Provide the (X, Y) coordinate of the cell's center where the given text is located.  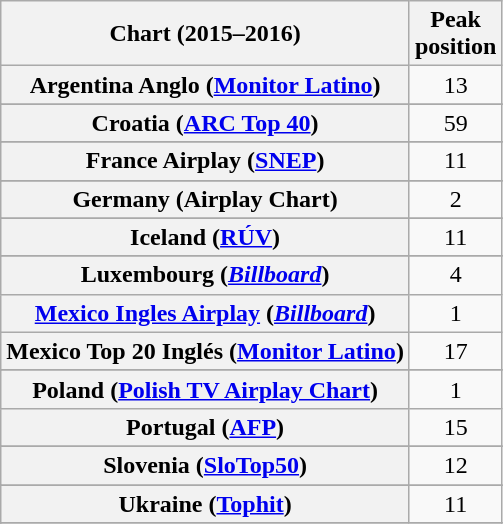
2 (455, 199)
Mexico Ingles Airplay (Billboard) (206, 313)
Mexico Top 20 Inglés (Monitor Latino) (206, 351)
12 (455, 465)
Iceland (RÚV) (206, 237)
13 (455, 85)
17 (455, 351)
Peakposition (455, 34)
Luxembourg (Billboard) (206, 275)
Portugal (AFP) (206, 427)
59 (455, 123)
France Airplay (SNEP) (206, 161)
Poland (Polish TV Airplay Chart) (206, 389)
Germany (Airplay Chart) (206, 199)
Croatia (ARC Top 40) (206, 123)
4 (455, 275)
15 (455, 427)
Argentina Anglo (Monitor Latino) (206, 85)
Ukraine (Tophit) (206, 503)
Slovenia (SloTop50) (206, 465)
Chart (2015–2016) (206, 34)
